Scan for the cell matching the given text and deliver its [x, y] coordinate at center. 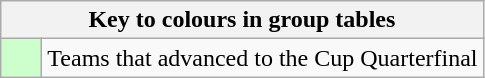
Teams that advanced to the Cup Quarterfinal [262, 58]
Key to colours in group tables [242, 20]
